From the cell containing the given text, extract its center point as [x, y] coordinate. 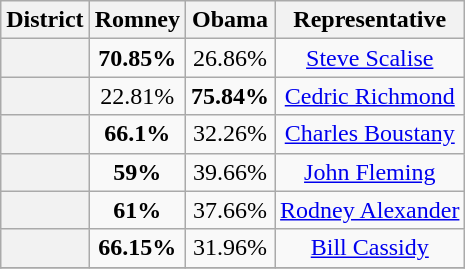
Bill Cassidy [370, 248]
39.66% [230, 172]
Cedric Richmond [370, 96]
70.85% [137, 58]
32.26% [230, 134]
37.66% [230, 210]
59% [137, 172]
31.96% [230, 248]
Romney [137, 20]
Representative [370, 20]
26.86% [230, 58]
Rodney Alexander [370, 210]
66.15% [137, 248]
61% [137, 210]
Obama [230, 20]
Steve Scalise [370, 58]
22.81% [137, 96]
75.84% [230, 96]
District [45, 20]
John Fleming [370, 172]
Charles Boustany [370, 134]
66.1% [137, 134]
